Pinpoint the cell where the given text exists, returning its [x, y] midpoint coordinate. 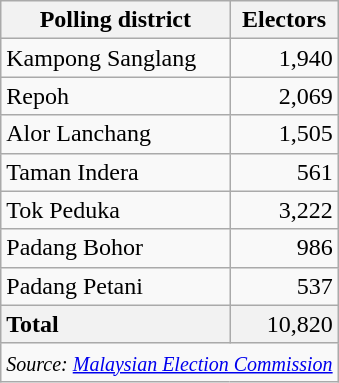
Total [116, 324]
Padang Bohor [116, 248]
986 [284, 248]
1,940 [284, 58]
Repoh [116, 96]
Source: Malaysian Election Commission [170, 362]
Tok Peduka [116, 210]
Kampong Sanglang [116, 58]
Padang Petani [116, 286]
561 [284, 172]
Electors [284, 20]
1,505 [284, 134]
Alor Lanchang [116, 134]
Polling district [116, 20]
10,820 [284, 324]
2,069 [284, 96]
537 [284, 286]
3,222 [284, 210]
Taman Indera [116, 172]
